For the text-containing cell, return its midpoint in [x, y] coordinate format. 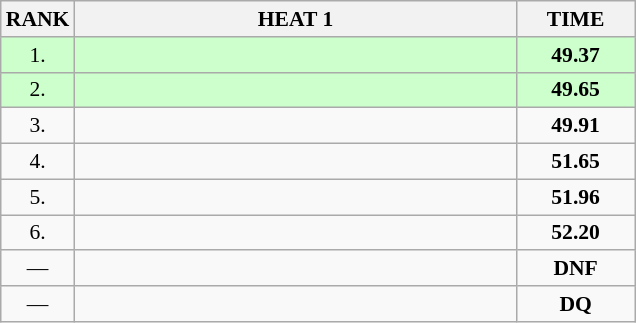
3. [38, 126]
1. [38, 55]
51.65 [576, 162]
4. [38, 162]
TIME [576, 19]
49.91 [576, 126]
DNF [576, 269]
2. [38, 90]
HEAT 1 [295, 19]
51.96 [576, 197]
DQ [576, 304]
52.20 [576, 233]
5. [38, 197]
49.37 [576, 55]
RANK [38, 19]
49.65 [576, 90]
6. [38, 233]
